Capture the cell that displays the provided text and extract its (x, y) central coordinate. 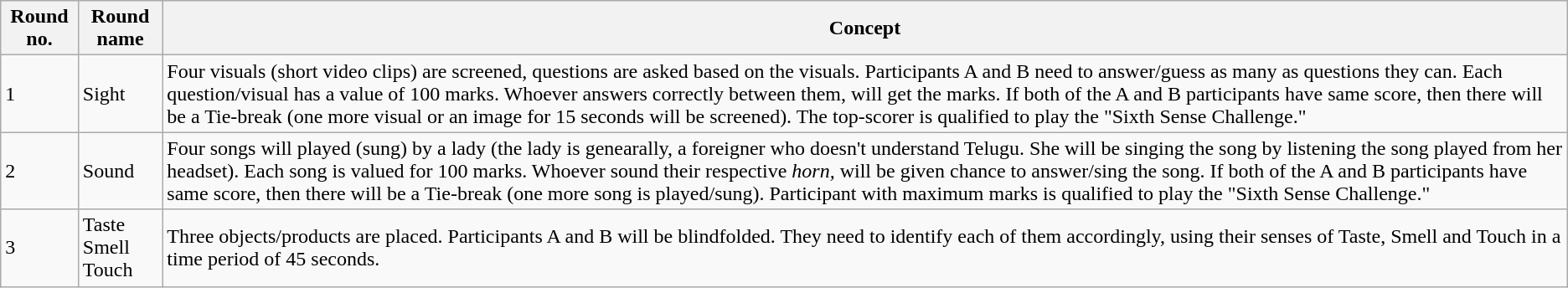
TasteSmellTouch (121, 248)
3 (40, 248)
2 (40, 171)
Sight (121, 94)
Sound (121, 171)
Concept (864, 28)
Round no. (40, 28)
1 (40, 94)
Round name (121, 28)
